Scan for the cell matching the given text and deliver its [X, Y] coordinate at center. 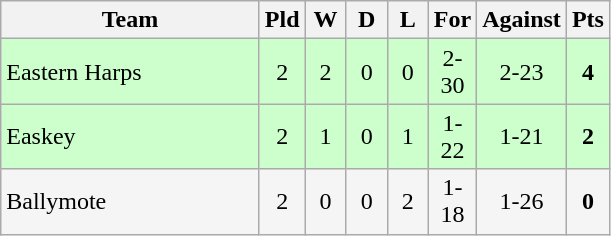
L [408, 20]
1-22 [452, 136]
1-18 [452, 202]
Ballymote [130, 202]
Pld [282, 20]
Team [130, 20]
1-26 [522, 202]
Easkey [130, 136]
D [366, 20]
2-23 [522, 72]
4 [588, 72]
For [452, 20]
1-21 [522, 136]
Pts [588, 20]
2-30 [452, 72]
Eastern Harps [130, 72]
Against [522, 20]
W [326, 20]
